Locate the cell with the specified text and output its [x, y] center coordinate. 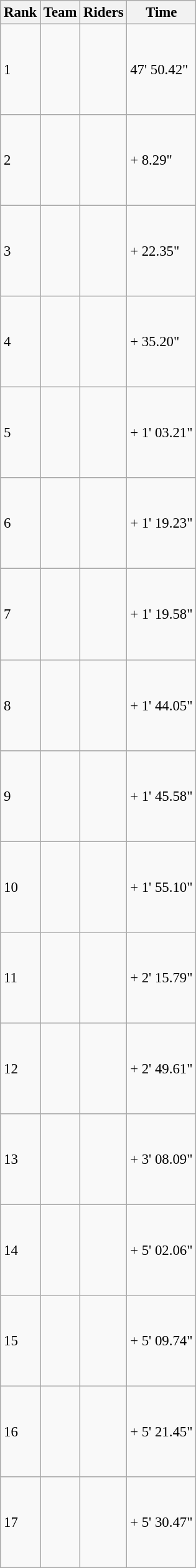
+ 1' 55.10" [162, 887]
47' 50.42" [162, 70]
11 [21, 977]
+ 5' 09.74" [162, 1341]
4 [21, 342]
+ 22.35" [162, 251]
3 [21, 251]
1 [21, 70]
Time [162, 12]
8 [21, 705]
14 [21, 1250]
+ 1' 44.05" [162, 705]
+ 2' 49.61" [162, 1068]
+ 3' 08.09" [162, 1159]
12 [21, 1068]
+ 1' 19.23" [162, 523]
+ 5' 30.47" [162, 1522]
10 [21, 887]
+ 35.20" [162, 342]
+ 8.29" [162, 160]
9 [21, 796]
13 [21, 1159]
+ 1' 45.58" [162, 796]
6 [21, 523]
+ 5' 21.45" [162, 1431]
7 [21, 614]
+ 1' 03.21" [162, 433]
+ 2' 15.79" [162, 977]
17 [21, 1522]
+ 5' 02.06" [162, 1250]
2 [21, 160]
16 [21, 1431]
Riders [103, 12]
+ 1' 19.58" [162, 614]
Rank [21, 12]
Team [60, 12]
5 [21, 433]
15 [21, 1341]
